Find where the given text appears and provide that cell's center as (X, Y) coordinate. 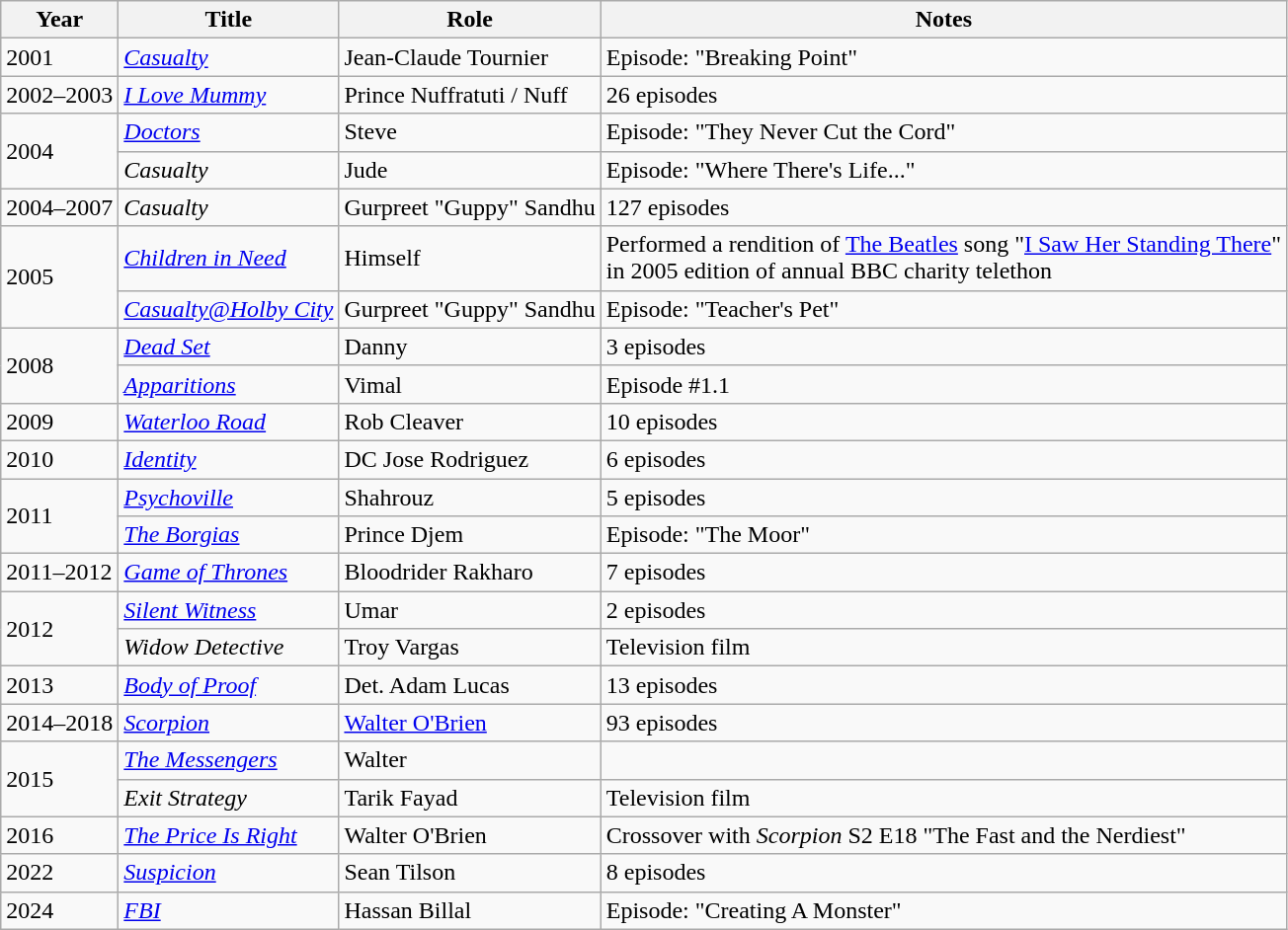
Children in Need (229, 259)
Apparitions (229, 384)
Waterloo Road (229, 422)
Suspicion (229, 873)
Body of Proof (229, 685)
5 episodes (943, 497)
Widow Detective (229, 648)
Det. Adam Lucas (470, 685)
2016 (59, 835)
93 episodes (943, 723)
Tarik Fayad (470, 798)
Jean-Claude Tournier (470, 57)
2010 (59, 459)
Himself (470, 259)
2005 (59, 276)
Episode: "Where There's Life..." (943, 170)
2002–2003 (59, 95)
Casualty@Holby City (229, 309)
FBI (229, 910)
2 episodes (943, 610)
2015 (59, 779)
2009 (59, 422)
Game of Thrones (229, 573)
Walter (470, 760)
Title (229, 20)
Jude (470, 170)
Sean Tilson (470, 873)
Crossover with Scorpion S2 E18 "The Fast and the Nerdiest" (943, 835)
The Borgias (229, 535)
Episode: "The Moor" (943, 535)
2004 (59, 151)
Prince Nuffratuti / Nuff (470, 95)
Hassan Billal (470, 910)
Dead Set (229, 347)
Bloodrider Rakharo (470, 573)
Year (59, 20)
Shahrouz (470, 497)
8 episodes (943, 873)
Prince Djem (470, 535)
Steve (470, 132)
2014–2018 (59, 723)
Scorpion (229, 723)
Psychoville (229, 497)
I Love Mummy (229, 95)
7 episodes (943, 573)
DC Jose Rodriguez (470, 459)
Episode #1.1 (943, 384)
2012 (59, 629)
Silent Witness (229, 610)
Umar (470, 610)
Rob Cleaver (470, 422)
Episode: "Creating A Monster" (943, 910)
3 episodes (943, 347)
2001 (59, 57)
Exit Strategy (229, 798)
Doctors (229, 132)
Notes (943, 20)
Episode: "They Never Cut the Cord" (943, 132)
2022 (59, 873)
10 episodes (943, 422)
2011–2012 (59, 573)
26 episodes (943, 95)
2024 (59, 910)
13 episodes (943, 685)
2011 (59, 515)
127 episodes (943, 207)
Performed a rendition of The Beatles song "I Saw Her Standing There"in 2005 edition of annual BBC charity telethon (943, 259)
6 episodes (943, 459)
Episode: "Teacher's Pet" (943, 309)
Troy Vargas (470, 648)
The Messengers (229, 760)
2004–2007 (59, 207)
2008 (59, 365)
Role (470, 20)
The Price Is Right (229, 835)
2013 (59, 685)
Danny (470, 347)
Identity (229, 459)
Vimal (470, 384)
Episode: "Breaking Point" (943, 57)
